Find where the given text appears and provide that cell's center as (x, y) coordinate. 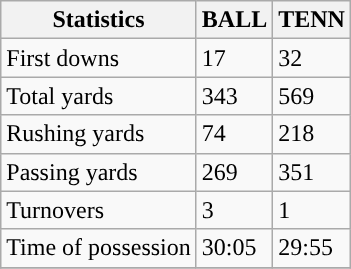
30:05 (234, 248)
29:55 (312, 248)
Rushing yards (99, 134)
32 (312, 58)
Passing yards (99, 172)
343 (234, 96)
Total yards (99, 96)
569 (312, 96)
Statistics (99, 20)
269 (234, 172)
351 (312, 172)
74 (234, 134)
3 (234, 210)
17 (234, 58)
First downs (99, 58)
218 (312, 134)
1 (312, 210)
TENN (312, 20)
Turnovers (99, 210)
Time of possession (99, 248)
BALL (234, 20)
